Identify which cell holds the provided text, then report its [x, y] central coordinate. 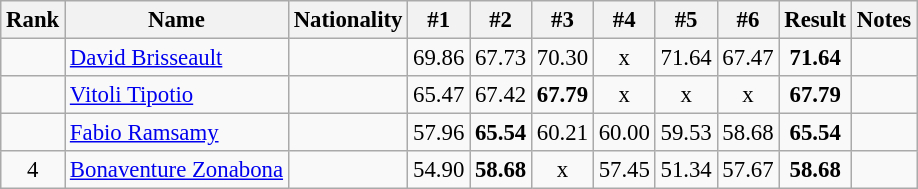
#5 [686, 20]
51.34 [686, 170]
Vitoli Tipotio [177, 95]
60.21 [562, 133]
Fabio Ramsamy [177, 133]
67.73 [501, 58]
54.90 [439, 170]
Name [177, 20]
70.30 [562, 58]
57.67 [748, 170]
Result [816, 20]
David Brisseault [177, 58]
69.86 [439, 58]
Rank [33, 20]
Bonaventure Zonabona [177, 170]
#2 [501, 20]
#6 [748, 20]
#4 [624, 20]
67.42 [501, 95]
4 [33, 170]
65.47 [439, 95]
Nationality [348, 20]
#3 [562, 20]
60.00 [624, 133]
Notes [884, 20]
#1 [439, 20]
67.47 [748, 58]
59.53 [686, 133]
57.45 [624, 170]
57.96 [439, 133]
